Extract the (x, y) coordinate from the center of the cell holding the provided text.  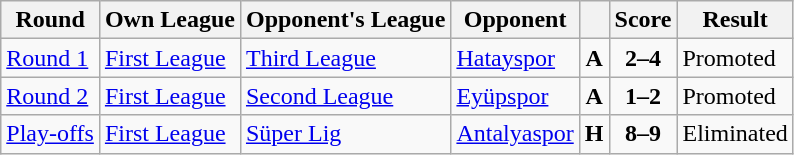
Round (50, 20)
H (594, 134)
Antalyaspor (515, 134)
Hatayspor (515, 58)
Third League (345, 58)
Eliminated (735, 134)
Score (643, 20)
Süper Lig (345, 134)
Eyüpspor (515, 96)
Result (735, 20)
Round 1 (50, 58)
Opponent (515, 20)
Second League (345, 96)
Play-offs (50, 134)
1–2 (643, 96)
2–4 (643, 58)
Own League (170, 20)
8–9 (643, 134)
Opponent's League (345, 20)
Round 2 (50, 96)
